Locate the cell with the specified text and output its (X, Y) center coordinate. 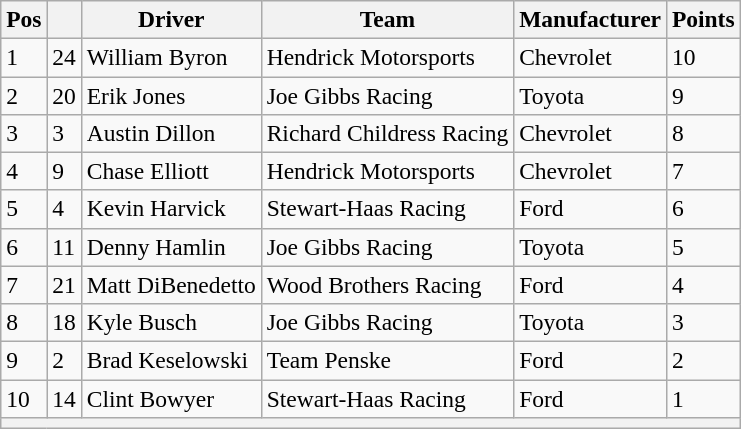
Points (703, 19)
Manufacturer (590, 19)
Team Penske (387, 360)
Driver (171, 19)
Kevin Harvick (171, 209)
Denny Hamlin (171, 247)
Pos (24, 19)
20 (64, 95)
Wood Brothers Racing (387, 285)
24 (64, 57)
Chase Elliott (171, 171)
14 (64, 398)
Brad Keselowski (171, 360)
11 (64, 247)
Erik Jones (171, 95)
Richard Childress Racing (387, 133)
Austin Dillon (171, 133)
Clint Bowyer (171, 398)
18 (64, 322)
21 (64, 285)
Team (387, 19)
Matt DiBenedetto (171, 285)
Kyle Busch (171, 322)
William Byron (171, 57)
